Return [x, y] of the center of cell containing provided text 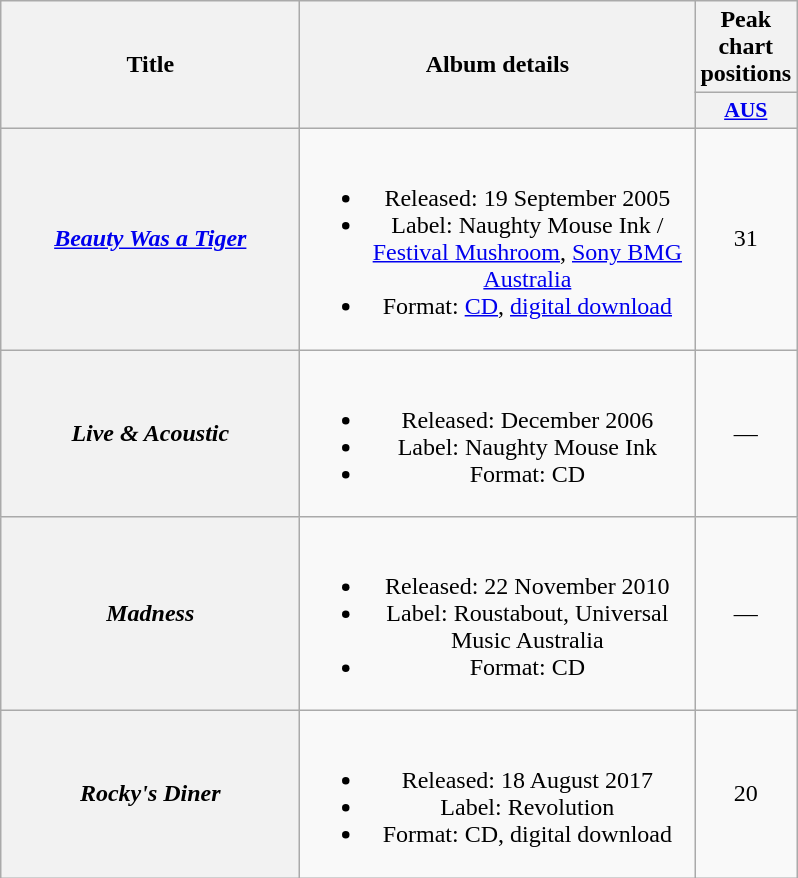
31 [746, 238]
Peak chart positions [746, 47]
Live & Acoustic [150, 434]
Released: December 2006Label: Naughty Mouse InkFormat: CD [498, 434]
Released: 19 September 2005Label: Naughty Mouse Ink / Festival Mushroom, Sony BMG AustraliaFormat: CD, digital download [498, 238]
Madness [150, 614]
Released: 22 November 2010Label: Roustabout, Universal Music AustraliaFormat: CD [498, 614]
20 [746, 794]
AUS [746, 111]
Rocky's Diner [150, 794]
Album details [498, 65]
Title [150, 65]
Released: 18 August 2017Label: RevolutionFormat: CD, digital download [498, 794]
Beauty Was a Tiger [150, 238]
